Locate the cell with the specified text and output its (x, y) center coordinate. 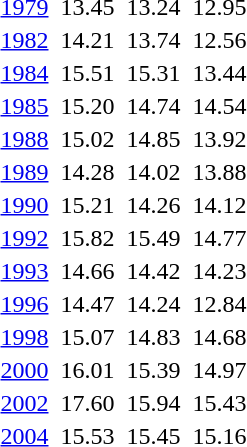
15.20 (88, 106)
14.74 (154, 106)
14.24 (154, 304)
14.47 (88, 304)
15.51 (88, 73)
15.94 (154, 403)
14.42 (154, 271)
13.74 (154, 40)
16.01 (88, 370)
14.02 (154, 172)
14.26 (154, 205)
14.28 (88, 172)
15.39 (154, 370)
15.31 (154, 73)
14.66 (88, 271)
14.83 (154, 337)
15.82 (88, 238)
14.85 (154, 139)
15.07 (88, 337)
15.49 (154, 238)
15.21 (88, 205)
17.60 (88, 403)
14.21 (88, 40)
15.02 (88, 139)
